Detect which cell encompasses the target text, then output its [X, Y] center coordinate. 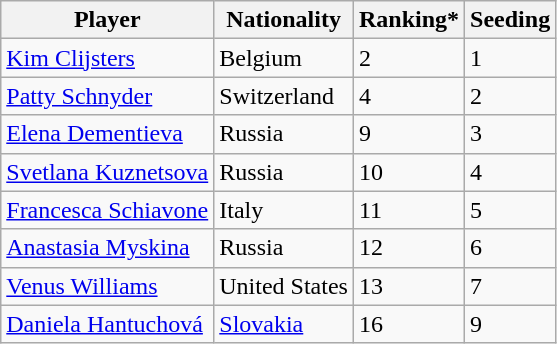
Switzerland [284, 96]
Slovakia [284, 324]
Patty Schnyder [108, 96]
10 [408, 172]
Elena Dementieva [108, 134]
5 [510, 210]
Daniela Hantuchová [108, 324]
Nationality [284, 20]
Francesca Schiavone [108, 210]
13 [408, 286]
16 [408, 324]
Seeding [510, 20]
6 [510, 248]
11 [408, 210]
Ranking* [408, 20]
United States [284, 286]
1 [510, 58]
7 [510, 286]
12 [408, 248]
3 [510, 134]
Venus Williams [108, 286]
Player [108, 20]
Anastasia Myskina [108, 248]
Svetlana Kuznetsova [108, 172]
Italy [284, 210]
Belgium [284, 58]
Kim Clijsters [108, 58]
